Output the (x, y) coordinate of the center of the cell containing the given text.  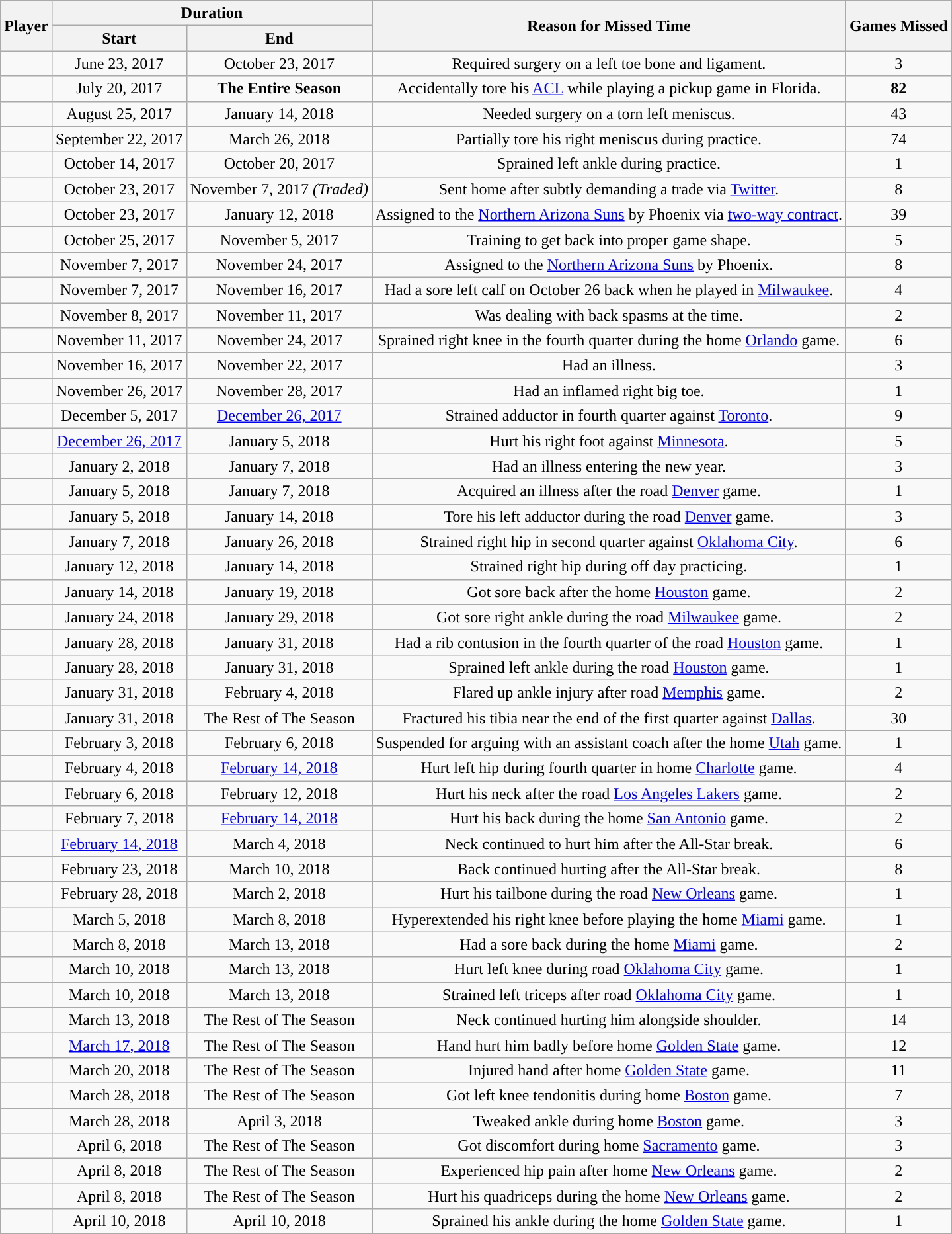
November 8, 2017 (119, 315)
January 26, 2018 (279, 542)
Hurt his back during the home San Antonio game. (608, 819)
March 17, 2018 (119, 1045)
October 25, 2017 (119, 239)
February 12, 2018 (279, 794)
Hurt left knee during road Oklahoma City game. (608, 969)
End (279, 38)
March 20, 2018 (119, 1070)
Needed surgery on a torn left meniscus. (608, 114)
Hurt his tailbone during the road New Orleans game. (608, 894)
Strained left triceps after road Oklahoma City game. (608, 995)
Got left knee tendonitis during home Boston game. (608, 1095)
Had a rib contusion in the fourth quarter of the road Houston game. (608, 642)
September 22, 2017 (119, 139)
Hurt his quadriceps during the home New Orleans game. (608, 1196)
February 3, 2018 (119, 743)
Tweaked ankle during home Boston game. (608, 1121)
Fractured his tibia near the end of the first quarter against Dallas. (608, 718)
April 3, 2018 (279, 1121)
February 7, 2018 (119, 819)
August 25, 2017 (119, 114)
Hyperextended his right knee before playing the home Miami game. (608, 919)
Hurt his neck after the road Los Angeles Lakers game. (608, 794)
82 (898, 89)
Got discomfort during home Sacramento game. (608, 1146)
Back continued hurting after the All-Star break. (608, 869)
April 6, 2018 (119, 1146)
Had an inflamed right big toe. (608, 391)
November 28, 2017 (279, 391)
Partially tore his right meniscus during practice. (608, 139)
January 19, 2018 (279, 592)
March 4, 2018 (279, 844)
June 23, 2017 (119, 63)
Sprained left ankle during the road Houston game. (608, 667)
March 26, 2018 (279, 139)
74 (898, 139)
39 (898, 214)
Had a sore back during the home Miami game. (608, 944)
Hurt his right foot against Minnesota. (608, 441)
Strained right hip in second quarter against Oklahoma City. (608, 542)
43 (898, 114)
30 (898, 718)
Duration (212, 13)
Acquired an illness after the road Denver game. (608, 491)
Injured hand after home Golden State game. (608, 1070)
Hurt left hip during fourth quarter in home Charlotte game. (608, 768)
Neck continued to hurt him after the All-Star break. (608, 844)
Neck continued hurting him alongside shoulder. (608, 1020)
12 (898, 1045)
February 23, 2018 (119, 869)
Experienced hip pain after home New Orleans game. (608, 1171)
Sprained right knee in the fourth quarter during the home Orlando game. (608, 341)
11 (898, 1070)
November 26, 2017 (119, 391)
Suspended for arguing with an assistant coach after the home Utah game. (608, 743)
Tore his left adductor during the road Denver game. (608, 516)
Start (119, 38)
Games Missed (898, 26)
7 (898, 1095)
January 2, 2018 (119, 466)
July 20, 2017 (119, 89)
March 2, 2018 (279, 894)
The Entire Season (279, 89)
October 14, 2017 (119, 164)
Assigned to the Northern Arizona Suns by Phoenix. (608, 265)
Hand hurt him badly before home Golden State game. (608, 1045)
14 (898, 1020)
Had an illness. (608, 366)
November 7, 2017 (Traded) (279, 189)
Got sore back after the home Houston game. (608, 592)
Had a sore left calf on October 26 back when he played in Milwaukee. (608, 290)
Player (26, 26)
Sprained his ankle during the home Golden State game. (608, 1221)
Strained right hip during off day practicing. (608, 567)
Assigned to the Northern Arizona Suns by Phoenix via two-way contract. (608, 214)
Required surgery on a left toe bone and ligament. (608, 63)
Sprained left ankle during practice. (608, 164)
Reason for Missed Time (608, 26)
Got sore right ankle during the road Milwaukee game. (608, 617)
Had an illness entering the new year. (608, 466)
9 (898, 416)
November 5, 2017 (279, 239)
November 22, 2017 (279, 366)
Flared up ankle injury after road Memphis game. (608, 692)
Strained adductor in fourth quarter against Toronto. (608, 416)
October 20, 2017 (279, 164)
February 28, 2018 (119, 894)
Sent home after subtly demanding a trade via Twitter. (608, 189)
December 5, 2017 (119, 416)
Accidentally tore his ACL while playing a pickup game in Florida. (608, 89)
January 29, 2018 (279, 617)
Training to get back into proper game shape. (608, 239)
March 5, 2018 (119, 919)
Was dealing with back spasms at the time. (608, 315)
January 24, 2018 (119, 617)
